Capture the cell that displays the provided text and extract its (x, y) central coordinate. 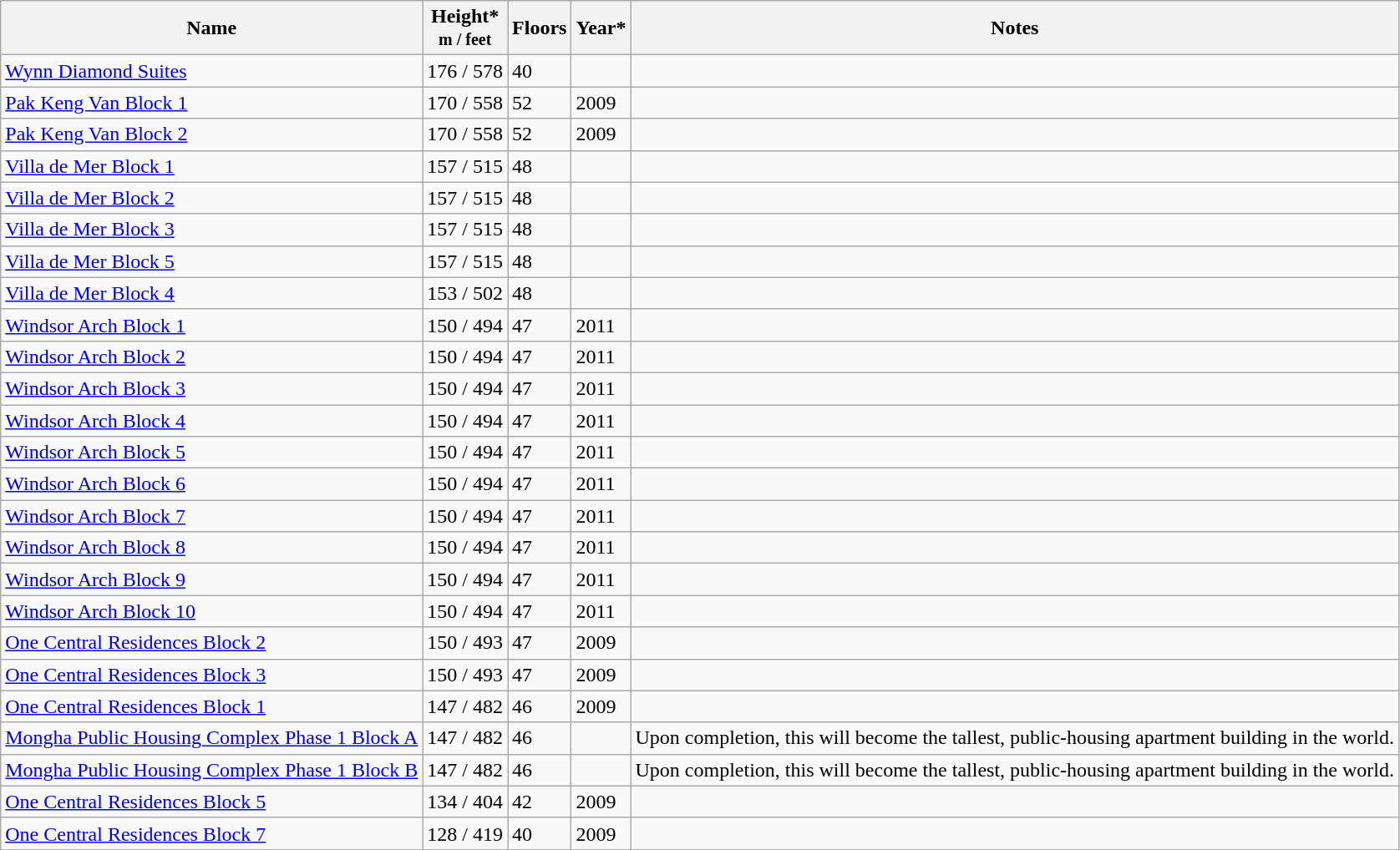
Windsor Arch Block 3 (212, 388)
42 (540, 802)
Name (212, 28)
Notes (1015, 28)
Villa de Mer Block 2 (212, 198)
Windsor Arch Block 5 (212, 453)
Windsor Arch Block 10 (212, 611)
134 / 404 (465, 802)
One Central Residences Block 3 (212, 675)
Pak Keng Van Block 2 (212, 134)
One Central Residences Block 2 (212, 643)
Windsor Arch Block 4 (212, 420)
Windsor Arch Block 1 (212, 325)
Year* (601, 28)
Villa de Mer Block 4 (212, 293)
153 / 502 (465, 293)
176 / 578 (465, 71)
128 / 419 (465, 833)
One Central Residences Block 5 (212, 802)
Height*m / feet (465, 28)
Windsor Arch Block 2 (212, 357)
Villa de Mer Block 5 (212, 261)
Mongha Public Housing Complex Phase 1 Block B (212, 770)
Pak Keng Van Block 1 (212, 103)
Mongha Public Housing Complex Phase 1 Block A (212, 738)
One Central Residences Block 1 (212, 706)
Wynn Diamond Suites (212, 71)
Villa de Mer Block 3 (212, 230)
Windsor Arch Block 9 (212, 579)
Windsor Arch Block 7 (212, 516)
One Central Residences Block 7 (212, 833)
Windsor Arch Block 6 (212, 484)
Villa de Mer Block 1 (212, 166)
Floors (540, 28)
Windsor Arch Block 8 (212, 548)
